Pinpoint the cell where the given text exists, returning its [x, y] midpoint coordinate. 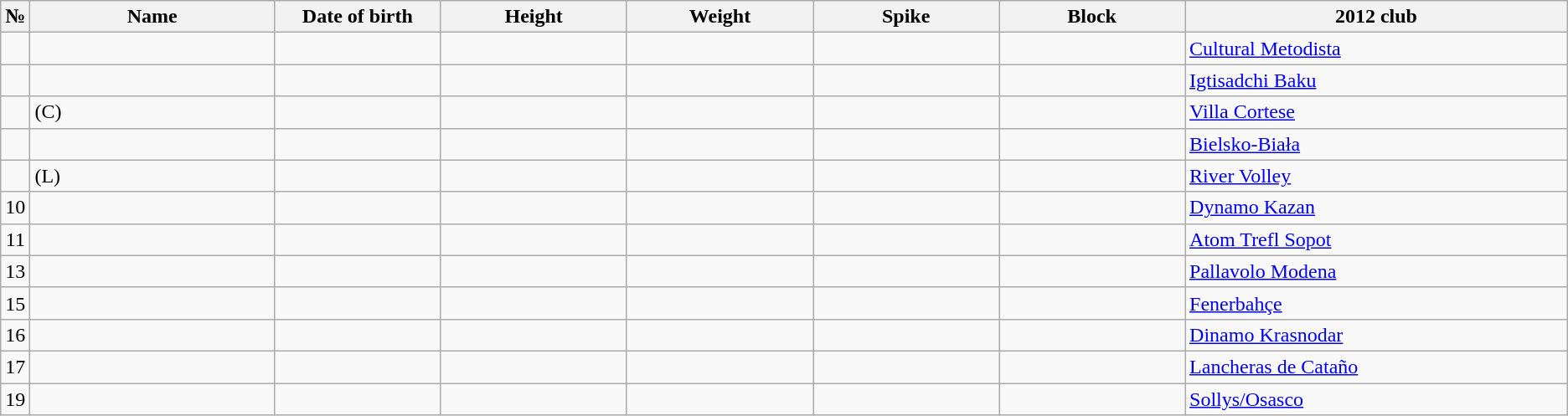
13 [15, 271]
River Volley [1377, 176]
Name [152, 17]
(C) [152, 112]
Atom Trefl Sopot [1377, 239]
2012 club [1377, 17]
Dinamo Krasnodar [1377, 335]
Bielsko-Biała [1377, 144]
11 [15, 239]
Igtisadchi Baku [1377, 80]
Pallavolo Modena [1377, 271]
16 [15, 335]
10 [15, 208]
17 [15, 367]
Sollys/Osasco [1377, 399]
19 [15, 399]
Block [1092, 17]
Cultural Metodista [1377, 49]
Villa Cortese [1377, 112]
Date of birth [358, 17]
15 [15, 303]
Dynamo Kazan [1377, 208]
Weight [720, 17]
Lancheras de Cataño [1377, 367]
Fenerbahçe [1377, 303]
Spike [906, 17]
№ [15, 17]
(L) [152, 176]
Height [534, 17]
